For the text-containing cell, return its midpoint in [X, Y] coordinate format. 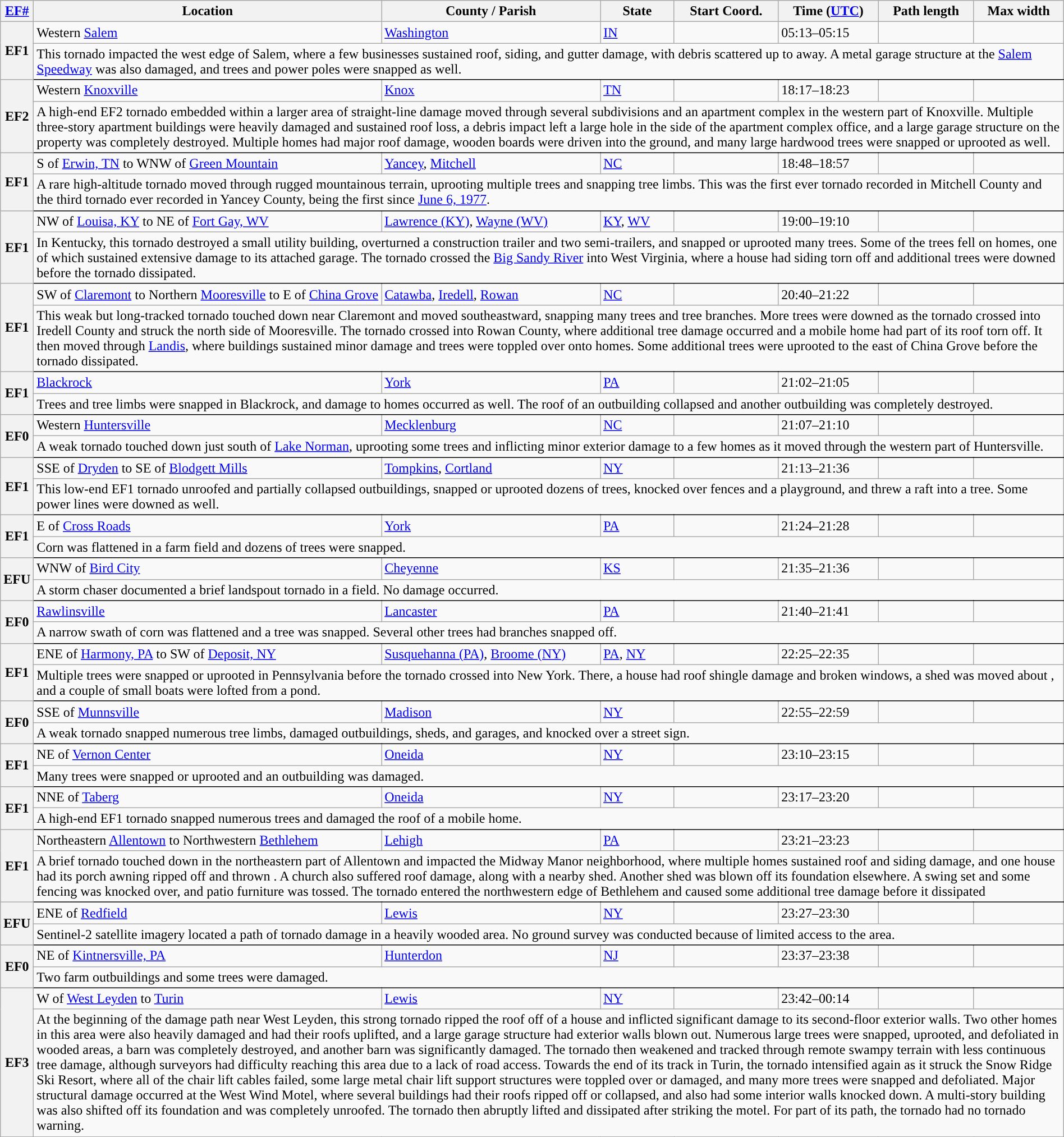
A storm chaser documented a brief landspout tornado in a field. No damage occurred. [549, 590]
Northeastern Allentown to Northwestern Bethlehem [208, 840]
A weak tornado snapped numerous tree limbs, damaged outbuildings, sheds, and garages, and knocked over a street sign. [549, 733]
23:17–23:20 [828, 797]
22:55–22:59 [828, 712]
Catawba, Iredell, Rowan [491, 294]
NE of Vernon Center [208, 754]
Time (UTC) [828, 11]
23:10–23:15 [828, 754]
Location [208, 11]
ENE of Harmony, PA to SW of Deposit, NY [208, 654]
19:00–19:10 [828, 221]
23:37–23:38 [828, 956]
EF3 [17, 1062]
S of Erwin, TN to WNW of Green Mountain [208, 163]
Western Huntersville [208, 425]
SW of Claremont to Northern Mooresville to E of China Grove [208, 294]
Western Salem [208, 33]
Rawlinsville [208, 611]
18:17–18:23 [828, 90]
A high-end EF1 tornado snapped numerous trees and damaged the roof of a mobile home. [549, 819]
Lehigh [491, 840]
KS [638, 568]
W of West Leyden to Turin [208, 998]
EF2 [17, 116]
Hunterdon [491, 956]
18:48–18:57 [828, 163]
21:07–21:10 [828, 425]
21:40–21:41 [828, 611]
NE of Kintnersville, PA [208, 956]
WNW of Bird City [208, 568]
SSE of Dryden to SE of Blodgett Mills [208, 468]
Washington [491, 33]
E of Cross Roads [208, 526]
Knox [491, 90]
Lancaster [491, 611]
21:35–21:36 [828, 568]
Corn was flattened in a farm field and dozens of trees were snapped. [549, 547]
Susquehanna (PA), Broome (NY) [491, 654]
Path length [926, 11]
Madison [491, 712]
Mecklenburg [491, 425]
County / Parish [491, 11]
21:24–21:28 [828, 526]
Start Coord. [726, 11]
23:42–00:14 [828, 998]
20:40–21:22 [828, 294]
State [638, 11]
EF# [17, 11]
TN [638, 90]
PA, NY [638, 654]
05:13–05:15 [828, 33]
21:13–21:36 [828, 468]
22:25–22:35 [828, 654]
Western Knoxville [208, 90]
Yancey, Mitchell [491, 163]
Lawrence (KY), Wayne (WV) [491, 221]
Two farm outbuildings and some trees were damaged. [549, 977]
ENE of Redfield [208, 913]
21:02–21:05 [828, 382]
NW of Louisa, KY to NE of Fort Gay, WV [208, 221]
Max width [1019, 11]
23:21–23:23 [828, 840]
SSE of Munnsville [208, 712]
Many trees were snapped or uprooted and an outbuilding was damaged. [549, 776]
Blackrock [208, 382]
KY, WV [638, 221]
NJ [638, 956]
23:27–23:30 [828, 913]
NNE of Taberg [208, 797]
Tompkins, Cortland [491, 468]
IN [638, 33]
A narrow swath of corn was flattened and a tree was snapped. Several other trees had branches snapped off. [549, 632]
Cheyenne [491, 568]
